Search for the cell housing the specified text and yield its (X, Y) center coordinate. 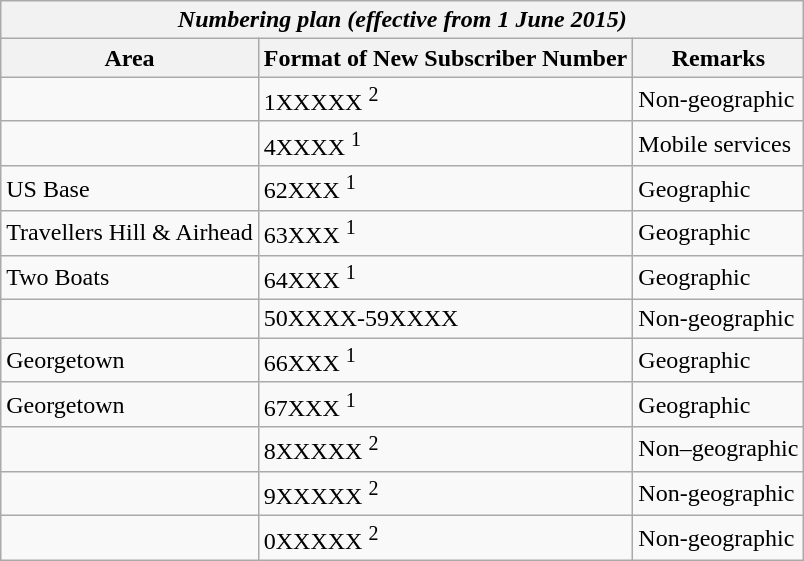
Mobile services (718, 144)
4XXXX 1 (446, 144)
Non–geographic (718, 450)
67XXX 1 (446, 404)
9XXXXX 2 (446, 494)
0XXXXX 2 (446, 538)
Two Boats (130, 278)
63XXX 1 (446, 234)
Format of New Subscriber Number (446, 58)
1XXXXX 2 (446, 100)
Travellers Hill & Airhead (130, 234)
62XXX 1 (446, 188)
64XXX 1 (446, 278)
US Base (130, 188)
Numbering plan (effective from 1 June 2015) (402, 20)
66XXX 1 (446, 360)
Remarks (718, 58)
8XXXXX 2 (446, 450)
50XXXX-59XXXX (446, 319)
Area (130, 58)
